Return (X, Y) of the center of cell containing provided text 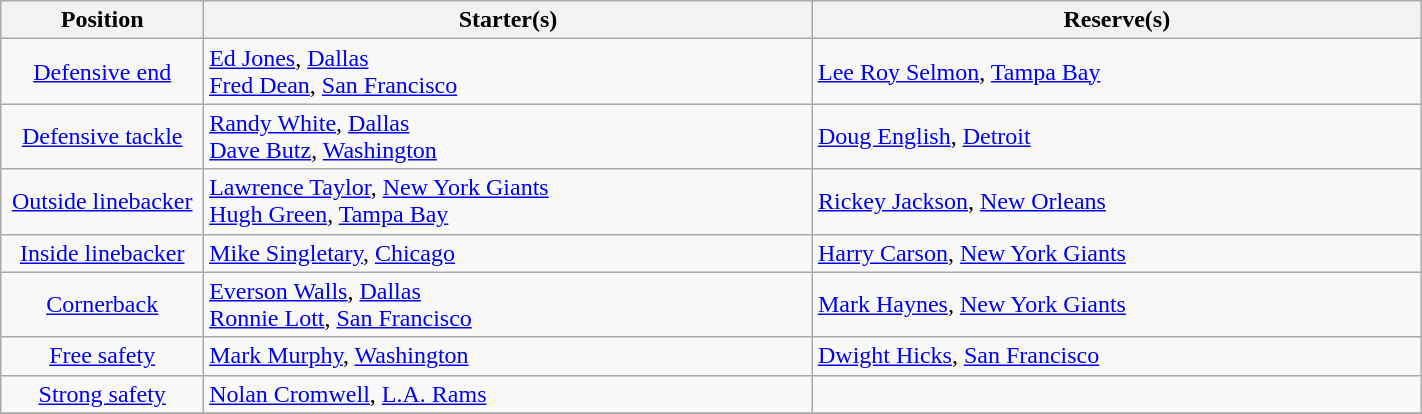
Reserve(s) (1116, 20)
Harry Carson, New York Giants (1116, 253)
Nolan Cromwell, L.A. Rams (508, 394)
Inside linebacker (102, 253)
Free safety (102, 356)
Starter(s) (508, 20)
Randy White, Dallas Dave Butz, Washington (508, 136)
Mark Murphy, Washington (508, 356)
Doug English, Detroit (1116, 136)
Outside linebacker (102, 202)
Mike Singletary, Chicago (508, 253)
Dwight Hicks, San Francisco (1116, 356)
Defensive end (102, 72)
Cornerback (102, 304)
Everson Walls, Dallas Ronnie Lott, San Francisco (508, 304)
Lee Roy Selmon, Tampa Bay (1116, 72)
Ed Jones, Dallas Fred Dean, San Francisco (508, 72)
Mark Haynes, New York Giants (1116, 304)
Defensive tackle (102, 136)
Strong safety (102, 394)
Lawrence Taylor, New York Giants Hugh Green, Tampa Bay (508, 202)
Position (102, 20)
Rickey Jackson, New Orleans (1116, 202)
